Return [X, Y] of the center of cell containing provided text 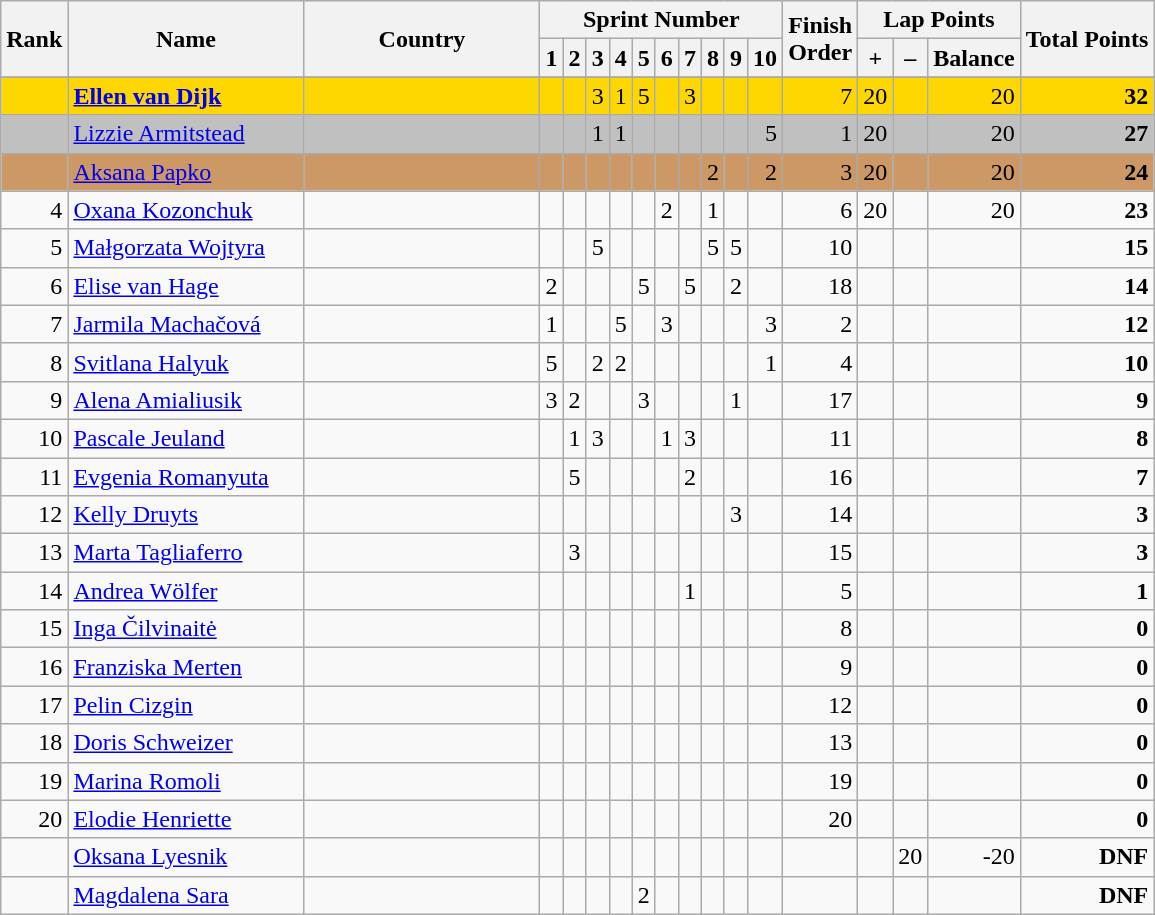
Alena Amialiusik [186, 400]
Marina Romoli [186, 781]
Magdalena Sara [186, 895]
Country [422, 39]
-20 [974, 857]
Name [186, 39]
Marta Tagliaferro [186, 553]
Rank [34, 39]
Total Points [1087, 39]
Balance [974, 58]
24 [1087, 172]
Ellen van Dijk [186, 96]
Oksana Lyesnik [186, 857]
Inga Čilvinaitė [186, 629]
Pascale Jeuland [186, 438]
Kelly Druyts [186, 515]
Elise van Hage [186, 286]
27 [1087, 134]
Andrea Wölfer [186, 591]
Elodie Henriette [186, 819]
23 [1087, 210]
Małgorzata Wojtyra [186, 248]
32 [1087, 96]
+ [876, 58]
Sprint Number [662, 20]
Lizzie Armitstead [186, 134]
Lap Points [940, 20]
Oxana Kozonchuk [186, 210]
Aksana Papko [186, 172]
Pelin Cizgin [186, 705]
Doris Schweizer [186, 743]
Svitlana Halyuk [186, 362]
– [910, 58]
Jarmila Machačová [186, 324]
Evgenia Romanyuta [186, 477]
Finish Order [820, 39]
Franziska Merten [186, 667]
